Find where the given text appears and provide that cell's center as [X, Y] coordinate. 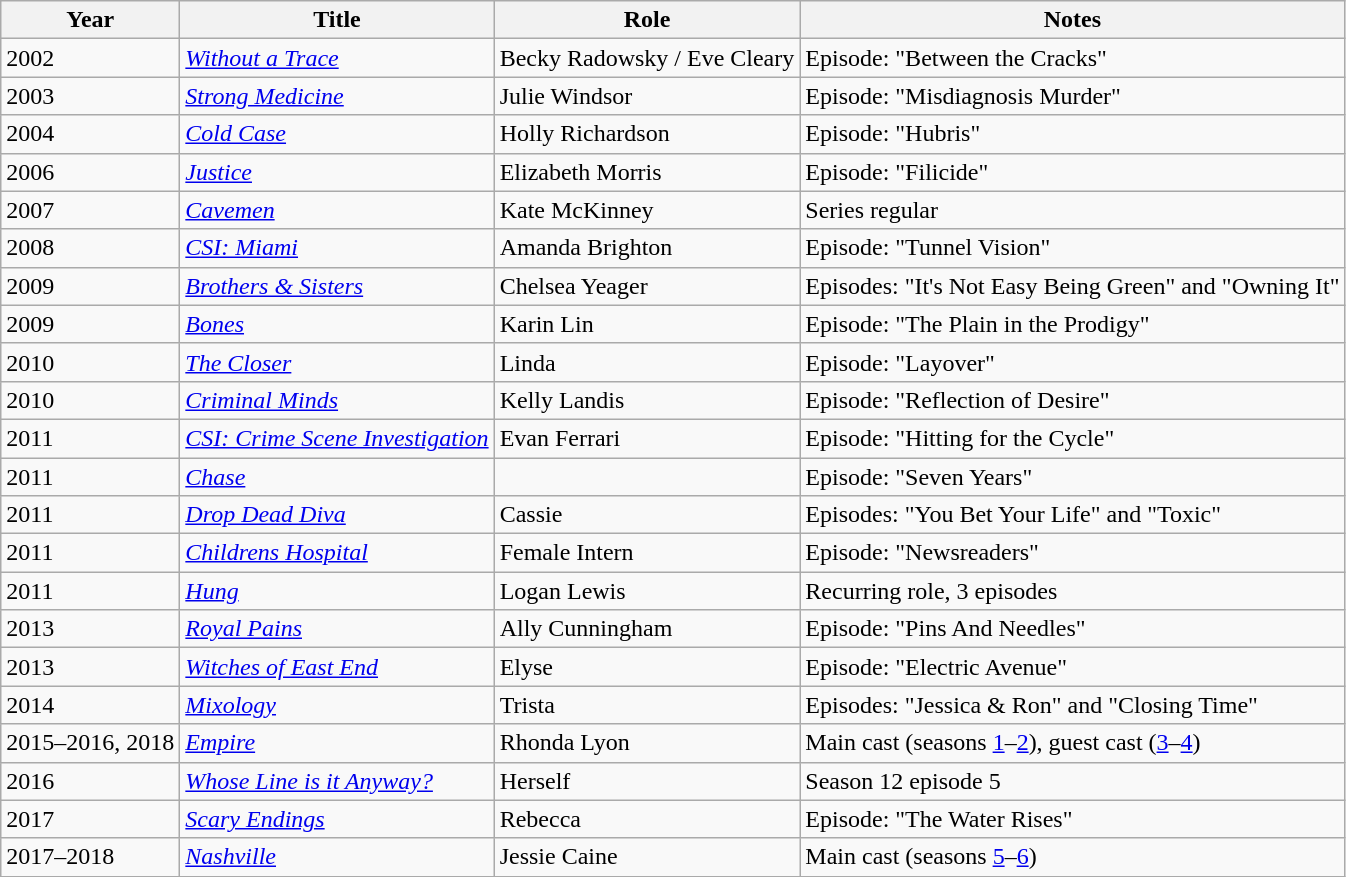
Notes [1072, 20]
Scary Endings [337, 819]
Elizabeth Morris [647, 172]
Episode: "Electric Avenue" [1072, 667]
Julie Windsor [647, 96]
Trista [647, 705]
2007 [90, 210]
2017 [90, 819]
Year [90, 20]
2015–2016, 2018 [90, 743]
Episodes: "It's Not Easy Being Green" and "Owning It" [1072, 286]
2004 [90, 134]
Episode: "Tunnel Vision" [1072, 248]
Rhonda Lyon [647, 743]
2014 [90, 705]
Season 12 episode 5 [1072, 781]
Ally Cunningham [647, 629]
Brothers & Sisters [337, 286]
Empire [337, 743]
Female Intern [647, 553]
Episode: "Hubris" [1072, 134]
Rebecca [647, 819]
Without a Trace [337, 58]
Royal Pains [337, 629]
Evan Ferrari [647, 438]
Mixology [337, 705]
Karin Lin [647, 324]
Bones [337, 324]
2003 [90, 96]
Episode: "Reflection of Desire" [1072, 400]
Linda [647, 362]
Episodes: "Jessica & Ron" and "Closing Time" [1072, 705]
Kelly Landis [647, 400]
Chelsea Yeager [647, 286]
Justice [337, 172]
CSI: Miami [337, 248]
Cassie [647, 515]
Jessie Caine [647, 857]
2006 [90, 172]
Criminal Minds [337, 400]
Witches of East End [337, 667]
Episode: "The Water Rises" [1072, 819]
Episode: "Seven Years" [1072, 477]
Series regular [1072, 210]
Holly Richardson [647, 134]
Cold Case [337, 134]
Episode: "The Plain in the Prodigy" [1072, 324]
Becky Radowsky / Eve Cleary [647, 58]
CSI: Crime Scene Investigation [337, 438]
Main cast (seasons 1–2), guest cast (3–4) [1072, 743]
Childrens Hospital [337, 553]
2016 [90, 781]
Logan Lewis [647, 591]
2008 [90, 248]
Elyse [647, 667]
Role [647, 20]
Kate McKinney [647, 210]
Nashville [337, 857]
Hung [337, 591]
Strong Medicine [337, 96]
2017–2018 [90, 857]
Episodes: "You Bet Your Life" and "Toxic" [1072, 515]
Episode: "Layover" [1072, 362]
The Closer [337, 362]
Title [337, 20]
Recurring role, 3 episodes [1072, 591]
Episode: "Hitting for the Cycle" [1072, 438]
Episode: "Misdiagnosis Murder" [1072, 96]
Amanda Brighton [647, 248]
Episode: "Between the Cracks" [1072, 58]
Herself [647, 781]
Chase [337, 477]
Episode: "Pins And Needles" [1072, 629]
Main cast (seasons 5–6) [1072, 857]
2002 [90, 58]
Cavemen [337, 210]
Whose Line is it Anyway? [337, 781]
Episode: "Filicide" [1072, 172]
Drop Dead Diva [337, 515]
Episode: "Newsreaders" [1072, 553]
